Return the (x, y) coordinate for the center point of the cell that contains the specified text.  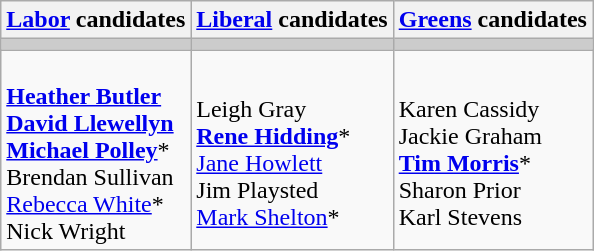
Karen Cassidy Jackie Graham Tim Morris* Sharon Prior Karl Stevens (492, 150)
Liberal candidates (292, 20)
Heather Butler David Llewellyn Michael Polley* Brendan Sullivan Rebecca White* Nick Wright (96, 150)
Labor candidates (96, 20)
Leigh Gray Rene Hidding* Jane Howlett Jim Playsted Mark Shelton* (292, 150)
Greens candidates (492, 20)
